From the cell containing the given text, extract its center point as (X, Y) coordinate. 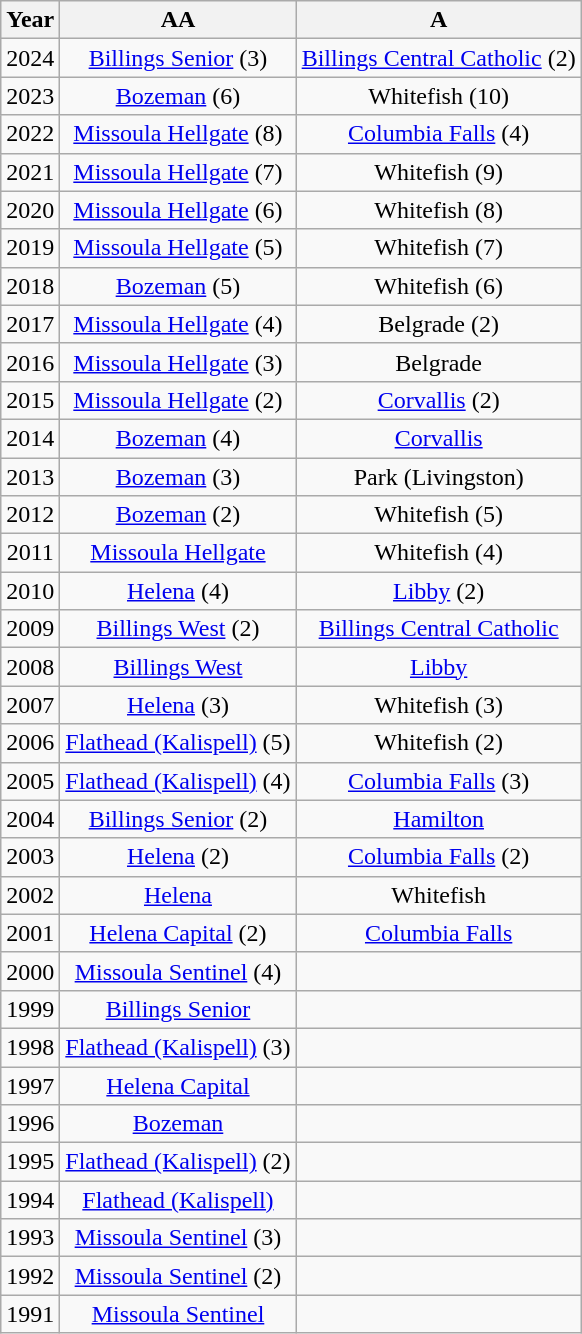
Missoula Hellgate (178, 553)
Helena (4) (178, 591)
Whitefish (10) (438, 96)
Bozeman (6) (178, 96)
Flathead (Kalispell) (2) (178, 1162)
2022 (30, 134)
2019 (30, 248)
1995 (30, 1162)
2008 (30, 667)
2011 (30, 553)
Helena (2) (178, 857)
1992 (30, 1276)
Missoula Hellgate (2) (178, 400)
2024 (30, 58)
2023 (30, 96)
2001 (30, 933)
Billings Senior (2) (178, 819)
Libby (438, 667)
Whitefish (8) (438, 210)
Columbia Falls (3) (438, 781)
Flathead (Kalispell) (178, 1200)
Flathead (Kalispell) (4) (178, 781)
Whitefish (7) (438, 248)
Corvallis (438, 438)
2015 (30, 400)
2009 (30, 629)
2006 (30, 743)
2017 (30, 324)
Missoula Sentinel (4) (178, 971)
Billings West (2) (178, 629)
Missoula Sentinel (3) (178, 1238)
Billings Senior (178, 1009)
Bozeman (5) (178, 286)
2000 (30, 971)
Bozeman (3) (178, 477)
Belgrade (2) (438, 324)
Billings Senior (3) (178, 58)
1998 (30, 1047)
Helena (178, 895)
Columbia Falls (438, 933)
Whitefish (438, 895)
2002 (30, 895)
2018 (30, 286)
2003 (30, 857)
A (438, 20)
Corvallis (2) (438, 400)
Hamilton (438, 819)
Helena Capital (178, 1085)
Missoula Sentinel (2) (178, 1276)
2021 (30, 172)
2007 (30, 705)
2004 (30, 819)
Bozeman (178, 1124)
2020 (30, 210)
Flathead (Kalispell) (5) (178, 743)
Whitefish (2) (438, 743)
Whitefish (3) (438, 705)
Park (Livingston) (438, 477)
1993 (30, 1238)
1997 (30, 1085)
Missoula Hellgate (8) (178, 134)
Helena (3) (178, 705)
1994 (30, 1200)
1996 (30, 1124)
Flathead (Kalispell) (3) (178, 1047)
Missoula Sentinel (178, 1314)
2012 (30, 515)
Year (30, 20)
Whitefish (6) (438, 286)
2013 (30, 477)
Whitefish (9) (438, 172)
Libby (2) (438, 591)
Missoula Hellgate (7) (178, 172)
Bozeman (4) (178, 438)
Missoula Hellgate (4) (178, 324)
2014 (30, 438)
Belgrade (438, 362)
1991 (30, 1314)
Missoula Hellgate (6) (178, 210)
AA (178, 20)
Bozeman (2) (178, 515)
Billings Central Catholic (2) (438, 58)
Columbia Falls (4) (438, 134)
Missoula Hellgate (5) (178, 248)
Helena Capital (2) (178, 933)
Whitefish (4) (438, 553)
Billings Central Catholic (438, 629)
1999 (30, 1009)
Billings West (178, 667)
2005 (30, 781)
Columbia Falls (2) (438, 857)
2010 (30, 591)
Missoula Hellgate (3) (178, 362)
2016 (30, 362)
Whitefish (5) (438, 515)
